Capture the cell that displays the provided text and extract its [x, y] central coordinate. 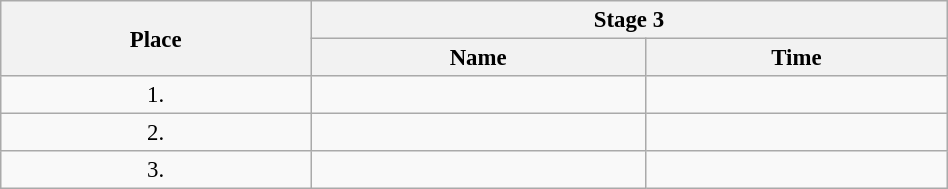
3. [156, 170]
Place [156, 38]
1. [156, 95]
Name [478, 58]
2. [156, 133]
Stage 3 [630, 20]
Time [797, 58]
